Locate the cell with the specified text and output its (X, Y) center coordinate. 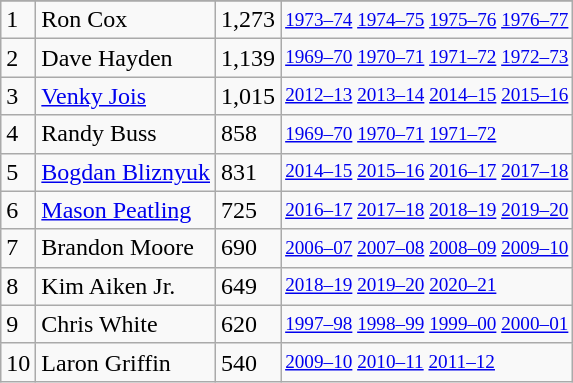
6 (18, 210)
1969–70 1970–71 1971–72 (427, 134)
1,139 (248, 58)
2014–15 2015–16 2016–17 2017–18 (427, 172)
Dave Hayden (126, 58)
620 (248, 324)
540 (248, 362)
9 (18, 324)
1 (18, 20)
Ron Cox (126, 20)
1,015 (248, 96)
690 (248, 248)
858 (248, 134)
Laron Griffin (126, 362)
1969–70 1970–71 1971–72 1972–73 (427, 58)
7 (18, 248)
2016–17 2017–18 2018–19 2019–20 (427, 210)
Chris White (126, 324)
5 (18, 172)
Brandon Moore (126, 248)
2009–10 2010–11 2011–12 (427, 362)
Venky Jois (126, 96)
8 (18, 286)
3 (18, 96)
1997–98 1998–99 1999–00 2000–01 (427, 324)
2006–07 2007–08 2008–09 2009–10 (427, 248)
2018–19 2019–20 2020–21 (427, 286)
1,273 (248, 20)
725 (248, 210)
Bogdan Bliznyuk (126, 172)
2012–13 2013–14 2014–15 2015–16 (427, 96)
Kim Aiken Jr. (126, 286)
2 (18, 58)
649 (248, 286)
10 (18, 362)
4 (18, 134)
831 (248, 172)
Mason Peatling (126, 210)
Randy Buss (126, 134)
1973–74 1974–75 1975–76 1976–77 (427, 20)
